Identify which cell holds the provided text, then report its (x, y) central coordinate. 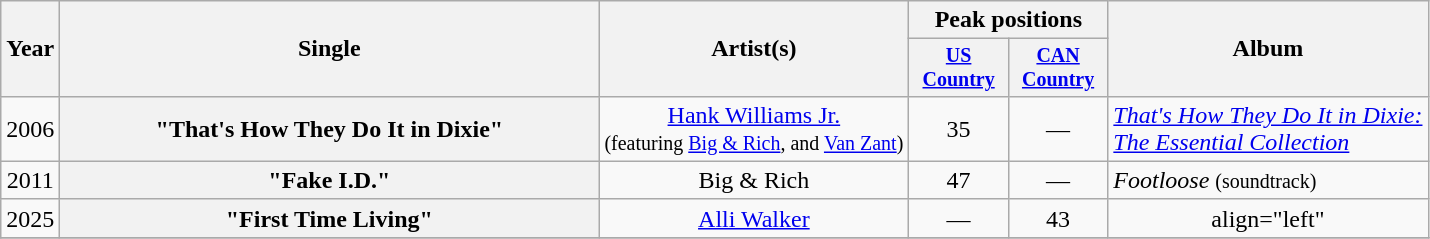
Artist(s) (754, 49)
"Fake I.D." (330, 180)
Single (330, 49)
2006 (30, 128)
Footloose (soundtrack) (1268, 180)
2025 (30, 218)
Big & Rich (754, 180)
2011 (30, 180)
"That's How They Do It in Dixie" (330, 128)
That's How They Do It in Dixie:The Essential Collection (1268, 128)
Album (1268, 49)
"First Time Living" (330, 218)
Alli Walker (754, 218)
US Country (958, 68)
Hank Williams Jr.(featuring Big & Rich, and Van Zant) (754, 128)
35 (958, 128)
43 (1058, 218)
47 (958, 180)
CANCountry (1058, 68)
Year (30, 49)
align="left" (1268, 218)
Peak positions (1008, 20)
